Scan for the cell matching the given text and deliver its [x, y] coordinate at center. 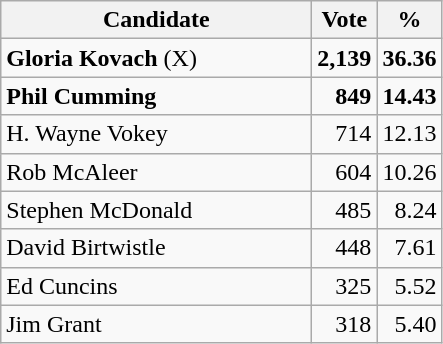
Phil Cumming [156, 96]
10.26 [410, 172]
849 [344, 96]
448 [344, 248]
5.52 [410, 286]
36.36 [410, 58]
Vote [344, 20]
12.13 [410, 134]
% [410, 20]
5.40 [410, 324]
485 [344, 210]
714 [344, 134]
Rob McAleer [156, 172]
318 [344, 324]
14.43 [410, 96]
Gloria Kovach (X) [156, 58]
Ed Cuncins [156, 286]
2,139 [344, 58]
David Birtwistle [156, 248]
8.24 [410, 210]
325 [344, 286]
H. Wayne Vokey [156, 134]
Stephen McDonald [156, 210]
7.61 [410, 248]
Jim Grant [156, 324]
Candidate [156, 20]
604 [344, 172]
